Extract the (X, Y) coordinate from the center of the cell holding the provided text.  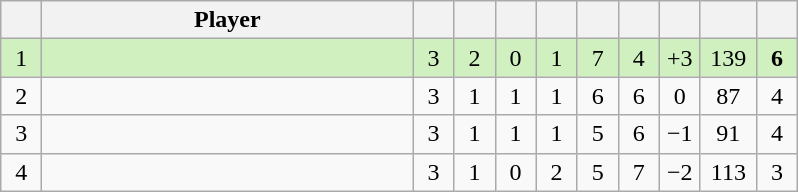
91 (728, 134)
87 (728, 96)
Player (228, 20)
+3 (680, 58)
139 (728, 58)
113 (728, 172)
−1 (680, 134)
−2 (680, 172)
